Scan for the cell matching the given text and deliver its (X, Y) coordinate at center. 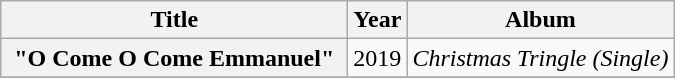
Album (540, 20)
"O Come O Come Emmanuel" (174, 58)
Year (378, 20)
Title (174, 20)
Christmas Tringle (Single) (540, 58)
2019 (378, 58)
